From the cell containing the given text, extract its center point as (X, Y) coordinate. 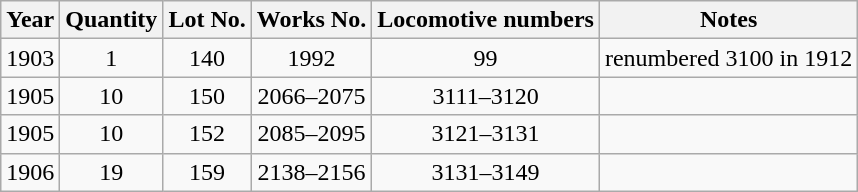
99 (486, 58)
Year (30, 20)
2085–2095 (311, 134)
Lot No. (207, 20)
1903 (30, 58)
2138–2156 (311, 172)
Quantity (112, 20)
1906 (30, 172)
150 (207, 96)
140 (207, 58)
renumbered 3100 in 1912 (728, 58)
Locomotive numbers (486, 20)
1992 (311, 58)
2066–2075 (311, 96)
Works No. (311, 20)
3131–3149 (486, 172)
Notes (728, 20)
19 (112, 172)
159 (207, 172)
3111–3120 (486, 96)
1 (112, 58)
3121–3131 (486, 134)
152 (207, 134)
